Provide the (X, Y) coordinate of the cell's center where the given text is located.  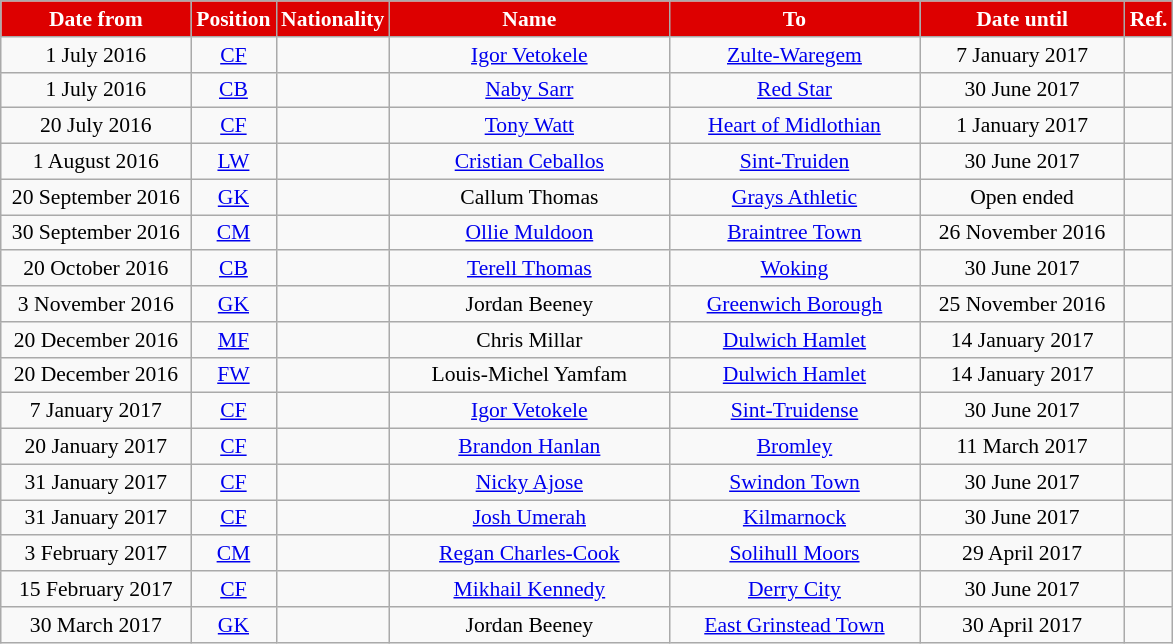
Ollie Muldoon (529, 233)
26 November 2016 (1022, 233)
29 April 2017 (1022, 554)
Chris Millar (529, 340)
20 September 2016 (96, 197)
Red Star (794, 90)
FW (234, 375)
Brandon Hanlan (529, 447)
Date until (1022, 19)
Regan Charles-Cook (529, 554)
Josh Umerah (529, 518)
1 January 2017 (1022, 126)
Grays Athletic (794, 197)
Derry City (794, 589)
Naby Sarr (529, 90)
Terell Thomas (529, 269)
LW (234, 162)
Ref. (1149, 19)
Open ended (1022, 197)
Nicky Ajose (529, 482)
15 February 2017 (96, 589)
Woking (794, 269)
Heart of Midlothian (794, 126)
1 August 2016 (96, 162)
Louis-Michel Yamfam (529, 375)
3 February 2017 (96, 554)
Mikhail Kennedy (529, 589)
Braintree Town (794, 233)
MF (234, 340)
Date from (96, 19)
Nationality (332, 19)
20 October 2016 (96, 269)
Kilmarnock (794, 518)
Tony Watt (529, 126)
Bromley (794, 447)
Cristian Ceballos (529, 162)
20 January 2017 (96, 447)
To (794, 19)
Sint-Truiden (794, 162)
30 April 2017 (1022, 625)
Name (529, 19)
Callum Thomas (529, 197)
East Grinstead Town (794, 625)
30 September 2016 (96, 233)
Sint-Truidense (794, 411)
20 July 2016 (96, 126)
Greenwich Borough (794, 304)
3 November 2016 (96, 304)
Swindon Town (794, 482)
Position (234, 19)
Solihull Moors (794, 554)
25 November 2016 (1022, 304)
11 March 2017 (1022, 447)
Zulte-Waregem (794, 55)
30 March 2017 (96, 625)
